Capture the cell that displays the provided text and extract its (x, y) central coordinate. 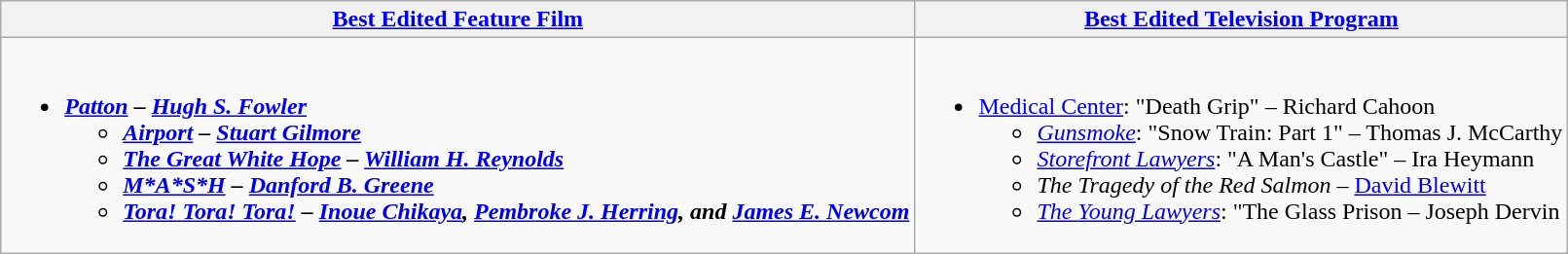
Best Edited Feature Film (457, 19)
Best Edited Television Program (1242, 19)
